Determine the [x, y] coordinate at the center of the cell enclosing the given text.  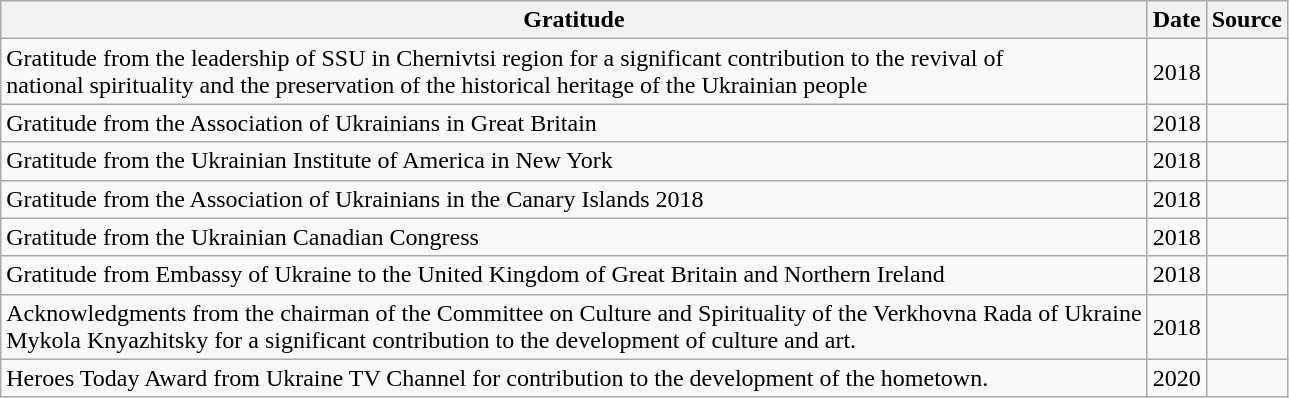
Date [1176, 20]
Gratitude from the Ukrainian Canadian Congress [574, 237]
2020 [1176, 378]
Gratitude from the Association of Ukrainians in the Canary Islands 2018 [574, 199]
Gratitude from the Association of Ukrainians in Great Britain [574, 123]
Heroes Today Award from Ukraine TV Channel for contribution to the development of the hometown. [574, 378]
Gratitude [574, 20]
Gratitude from Embassy of Ukraine to the United Kingdom of Great Britain and Northern Ireland [574, 275]
Gratitude from the Ukrainian Institute of America in New York [574, 161]
Source [1246, 20]
